Detect which cell encompasses the target text, then output its (X, Y) center coordinate. 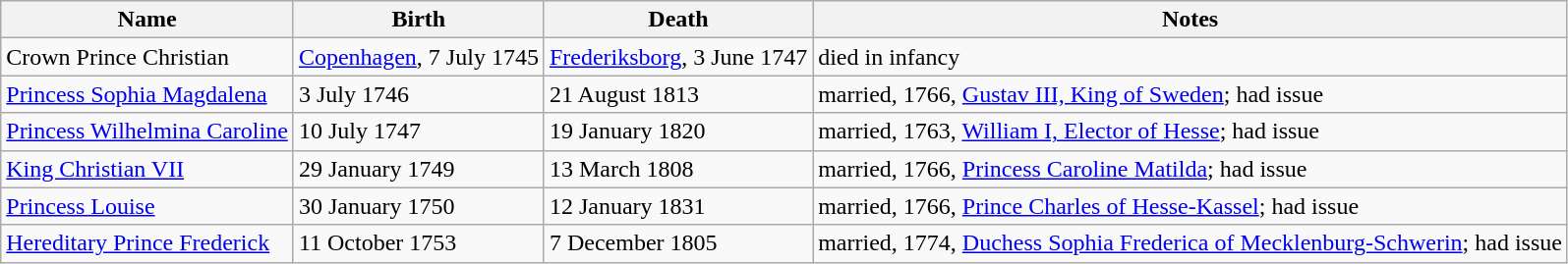
Death (678, 20)
Princess Wilhelmina Caroline (147, 132)
Birth (419, 20)
19 January 1820 (678, 132)
7 December 1805 (678, 243)
12 January 1831 (678, 206)
married, 1763, William I, Elector of Hesse; had issue (1191, 132)
married, 1766, Prince Charles of Hesse-Kassel; had issue (1191, 206)
29 January 1749 (419, 169)
died in infancy (1191, 57)
11 October 1753 (419, 243)
Crown Prince Christian (147, 57)
Princess Sophia Magdalena (147, 94)
Frederiksborg, 3 June 1747 (678, 57)
Notes (1191, 20)
Princess Louise (147, 206)
married, 1766, Princess Caroline Matilda; had issue (1191, 169)
married, 1774, Duchess Sophia Frederica of Mecklenburg-Schwerin; had issue (1191, 243)
Hereditary Prince Frederick (147, 243)
10 July 1747 (419, 132)
21 August 1813 (678, 94)
3 July 1746 (419, 94)
Name (147, 20)
Copenhagen, 7 July 1745 (419, 57)
13 March 1808 (678, 169)
King Christian VII (147, 169)
30 January 1750 (419, 206)
married, 1766, Gustav III, King of Sweden; had issue (1191, 94)
